Pinpoint the cell where the given text exists, returning its [x, y] midpoint coordinate. 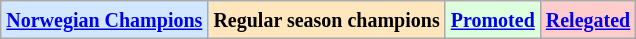
Promoted [492, 20]
Relegated [588, 20]
Regular season champions [326, 20]
Norwegian Champions [104, 20]
